Search for the cell housing the specified text and yield its [X, Y] center coordinate. 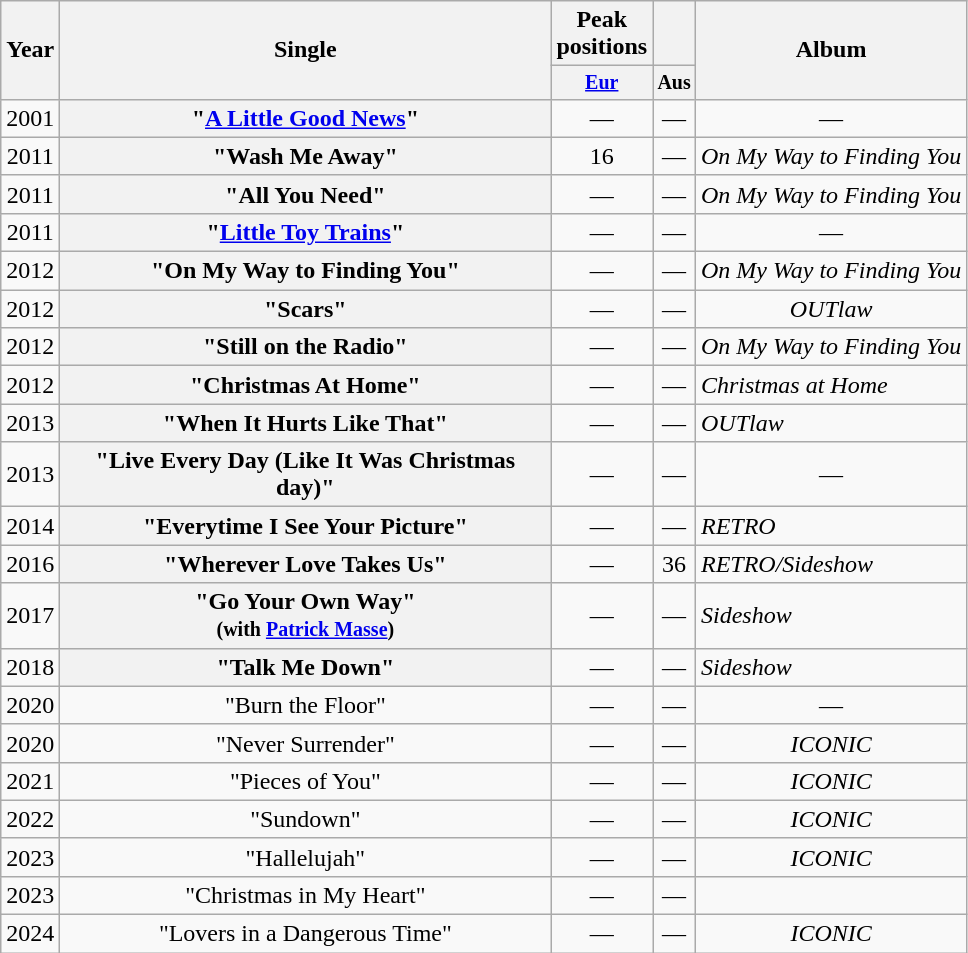
2014 [30, 526]
"On My Way to Finding You" [306, 271]
2001 [30, 118]
2021 [30, 781]
Christmas at Home [830, 385]
"Still on the Radio" [306, 347]
Aus [674, 82]
"Lovers in a Dangerous Time" [306, 934]
"Scars" [306, 309]
"Sundown" [306, 819]
2016 [30, 564]
"When It Hurts Like That" [306, 423]
"Wherever Love Takes Us" [306, 564]
"A Little Good News" [306, 118]
"Burn the Floor" [306, 705]
"Christmas in My Heart" [306, 895]
"Hallelujah" [306, 857]
Album [830, 50]
"All You Need" [306, 194]
RETRO/Sideshow [830, 564]
2024 [30, 934]
Peak positions [602, 34]
16 [602, 156]
36 [674, 564]
"Never Surrender" [306, 743]
"Little Toy Trains" [306, 232]
2017 [30, 616]
RETRO [830, 526]
Year [30, 50]
"Talk Me Down" [306, 667]
"Wash Me Away" [306, 156]
"Everytime I See Your Picture" [306, 526]
2022 [30, 819]
"Live Every Day (Like It Was Christmas day)" [306, 474]
Eur [602, 82]
Single [306, 50]
"Go Your Own Way"(with Patrick Masse) [306, 616]
"Christmas At Home" [306, 385]
"Pieces of You" [306, 781]
2018 [30, 667]
